Find where the given text appears and provide that cell's center as [X, Y] coordinate. 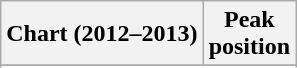
Chart (2012–2013) [102, 34]
Peakposition [249, 34]
